Output the [x, y] coordinate of the center of the cell containing the given text.  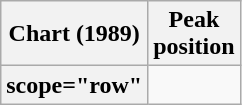
scope="row" [74, 85]
Peak position [194, 34]
Chart (1989) [74, 34]
